For the text-containing cell, return its midpoint in (x, y) coordinate format. 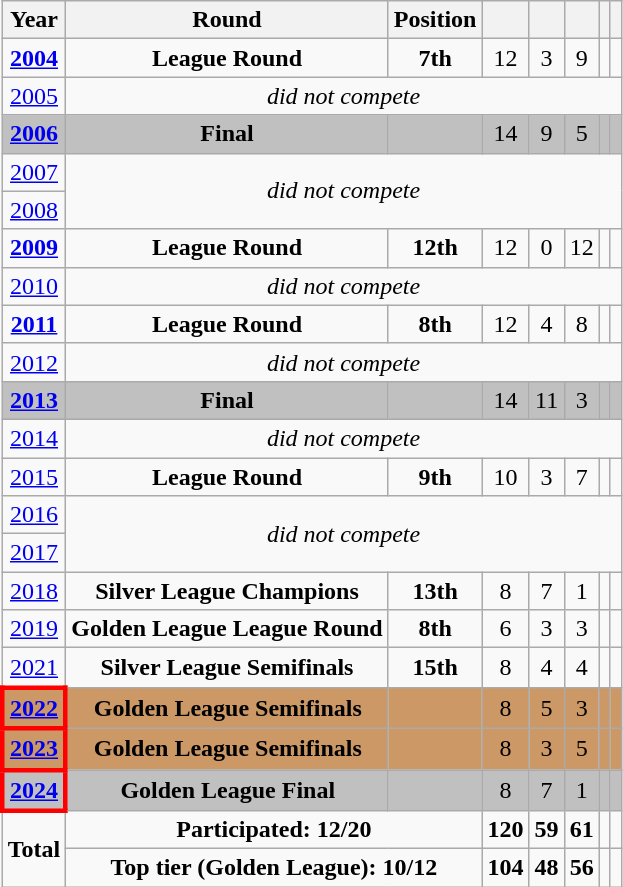
2005 (34, 96)
2007 (34, 172)
2014 (34, 438)
2022 (34, 708)
120 (506, 830)
2013 (34, 400)
2018 (34, 591)
7th (435, 58)
2016 (34, 515)
48 (546, 868)
9th (435, 477)
2021 (34, 668)
59 (546, 830)
Golden League Final (227, 790)
Total (34, 849)
2010 (34, 286)
11 (546, 400)
Year (34, 20)
2006 (34, 134)
Position (435, 20)
2011 (34, 324)
2004 (34, 58)
13th (435, 591)
6 (506, 629)
2019 (34, 629)
61 (582, 830)
2008 (34, 210)
2015 (34, 477)
Round (227, 20)
Golden League League Round (227, 629)
56 (582, 868)
104 (506, 868)
Participated: 12/20 (274, 830)
2017 (34, 553)
12th (435, 248)
Silver League Semifinals (227, 668)
15th (435, 668)
Top tier (Golden League): 10/12 (274, 868)
2012 (34, 362)
10 (506, 477)
Silver League Champions (227, 591)
2024 (34, 790)
2023 (34, 748)
2009 (34, 248)
0 (546, 248)
